Pinpoint the cell where the given text exists, returning its (x, y) midpoint coordinate. 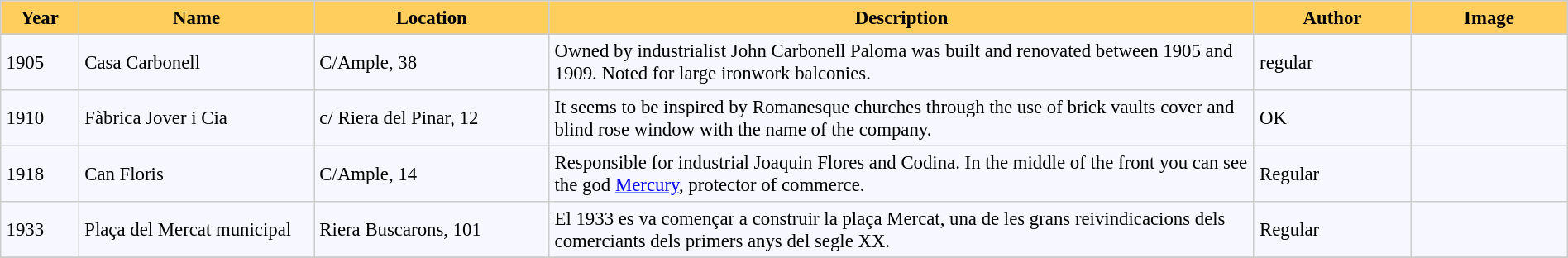
Year (40, 17)
Location (432, 17)
Image (1489, 17)
Owned by industrialist John Carbonell Paloma was built and renovated between 1905 and 1909. Noted for large ironwork balconies. (901, 62)
Fàbrica Jover i Cia (196, 118)
1918 (40, 174)
c/ Riera del Pinar, 12 (432, 118)
Can Floris (196, 174)
1905 (40, 62)
Name (196, 17)
Riera Buscarons, 101 (432, 230)
C/Ample, 38 (432, 62)
1933 (40, 230)
Casa Carbonell (196, 62)
It seems to be inspired by Romanesque churches through the use of brick vaults cover and blind rose window with the name of the company. (901, 118)
OK (1331, 118)
Responsible for industrial Joaquin Flores and Codina. In the middle of the front you can see the god Mercury, protector of commerce. (901, 174)
regular (1331, 62)
El 1933 es va començar a construir la plaça Mercat, una de les grans reivindicacions dels comerciants dels primers anys del segle XX. (901, 230)
Plaça del Mercat municipal (196, 230)
1910 (40, 118)
C/Ample, 14 (432, 174)
Author (1331, 17)
Description (901, 17)
